Extract the [x, y] coordinate from the center of the cell holding the provided text.  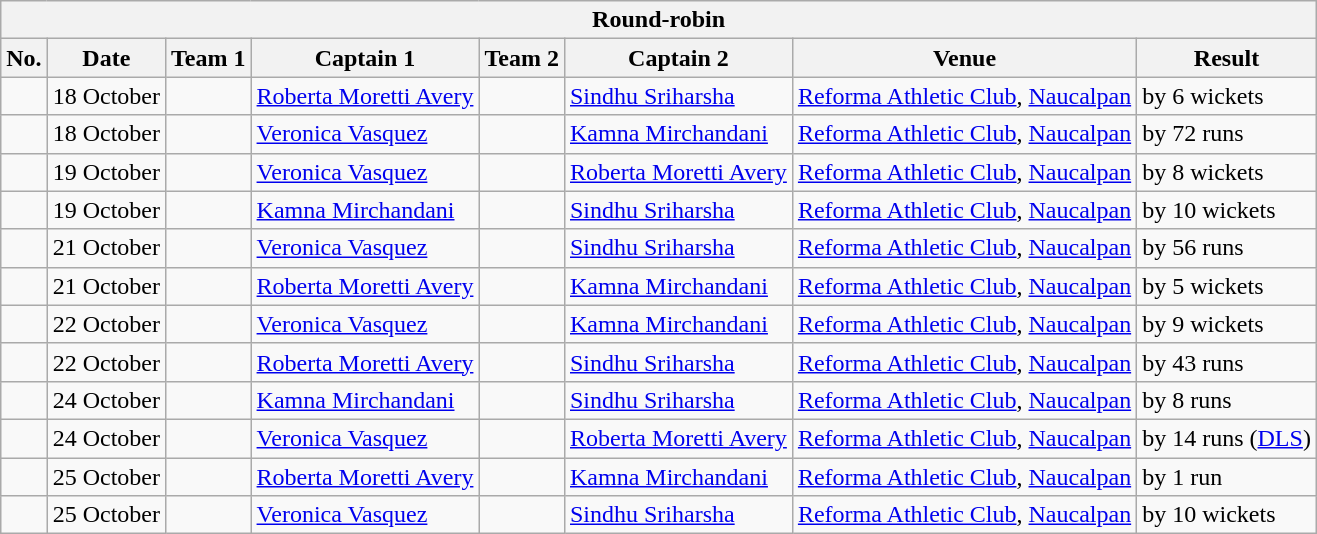
Result [1227, 58]
Captain 2 [678, 58]
by 9 wickets [1227, 324]
Date [106, 58]
by 6 wickets [1227, 96]
Venue [964, 58]
by 14 runs (DLS) [1227, 438]
by 56 runs [1227, 248]
No. [24, 58]
by 8 runs [1227, 400]
Team 2 [522, 58]
by 1 run [1227, 477]
by 8 wickets [1227, 172]
Captain 1 [365, 58]
by 72 runs [1227, 134]
by 43 runs [1227, 362]
Team 1 [209, 58]
Round-robin [659, 20]
by 5 wickets [1227, 286]
